Pinpoint the cell where the given text exists, returning its (X, Y) midpoint coordinate. 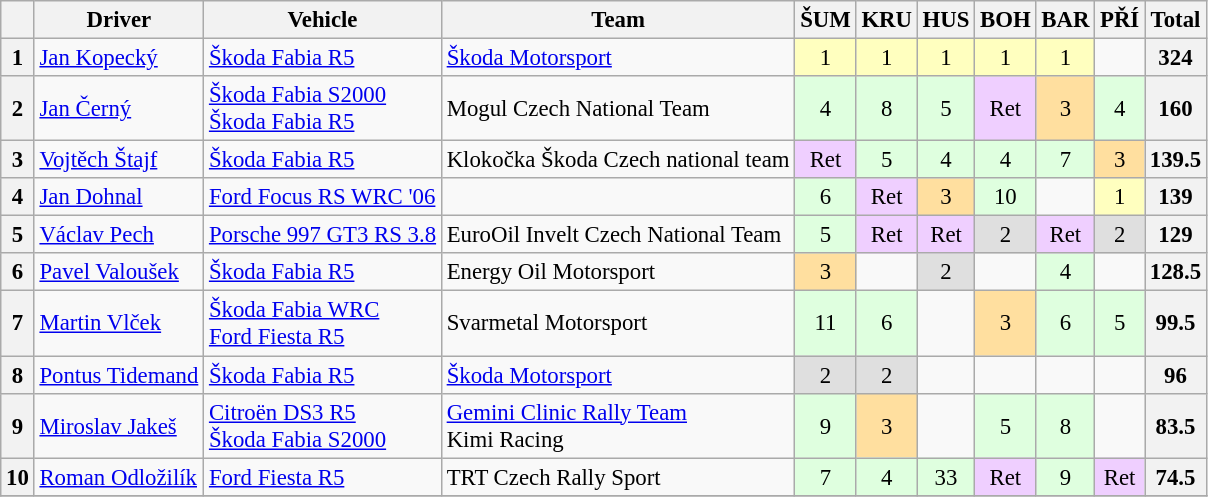
Jan Kopecký (118, 58)
Jan Černý (118, 108)
11 (826, 324)
Ford Focus RS WRC '06 (323, 197)
EuroOil Invelt Czech National Team (618, 235)
Energy Oil Motorsport (618, 273)
Porsche 997 GT3 RS 3.8 (323, 235)
Pavel Valoušek (118, 273)
PŘÍ (1120, 20)
Klokočka Škoda Czech national team (618, 160)
Jan Dohnal (118, 197)
Svarmetal Motorsport (618, 324)
160 (1176, 108)
Citroën DS3 R5 Škoda Fabia S2000 (323, 426)
Miroslav Jakeš (118, 426)
Mogul Czech National Team (618, 108)
Vehicle (323, 20)
139.5 (1176, 160)
99.5 (1176, 324)
Škoda Fabia WRC Ford Fiesta R5 (323, 324)
129 (1176, 235)
Ford Fiesta R5 (323, 477)
Roman Odložilík (118, 477)
ŠUM (826, 20)
Gemini Clinic Rally Team Kimi Racing (618, 426)
Driver (118, 20)
Vojtěch Štajf (118, 160)
KRU (886, 20)
TRT Czech Rally Sport (618, 477)
Václav Pech (118, 235)
Pontus Tidemand (118, 375)
128.5 (1176, 273)
324 (1176, 58)
HUS (946, 20)
139 (1176, 197)
74.5 (1176, 477)
BOH (1006, 20)
Team (618, 20)
96 (1176, 375)
Martin Vlček (118, 324)
Total (1176, 20)
BAR (1066, 20)
Škoda Fabia S2000 Škoda Fabia R5 (323, 108)
33 (946, 477)
83.5 (1176, 426)
